Provide the [x, y] coordinate of the cell's center where the given text is located.  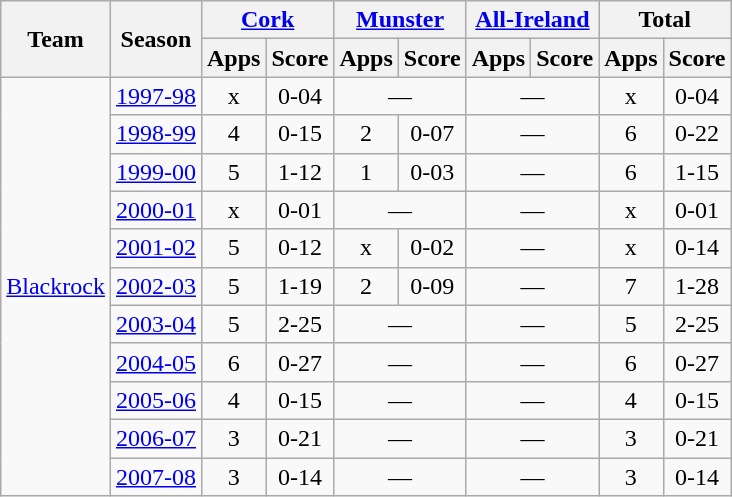
1999-00 [156, 172]
All-Ireland [532, 20]
2005-06 [156, 400]
1998-99 [156, 134]
2007-08 [156, 477]
1-15 [697, 172]
2002-03 [156, 286]
0-12 [300, 248]
1997-98 [156, 96]
0-03 [432, 172]
0-02 [432, 248]
Season [156, 39]
7 [631, 286]
Total [665, 20]
2000-01 [156, 210]
2003-04 [156, 324]
0-22 [697, 134]
Team [56, 39]
1-19 [300, 286]
Cork [267, 20]
2004-05 [156, 362]
Munster [400, 20]
0-09 [432, 286]
1-12 [300, 172]
1 [366, 172]
2001-02 [156, 248]
2006-07 [156, 438]
Blackrock [56, 286]
0-07 [432, 134]
1-28 [697, 286]
